Find where the given text appears and provide that cell's center as (X, Y) coordinate. 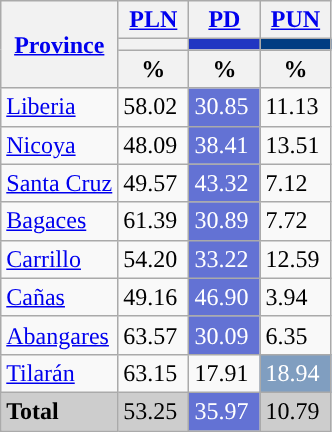
PD (224, 20)
49.57 (154, 183)
11.13 (296, 107)
6.35 (296, 335)
Cañas (60, 297)
35.97 (224, 411)
43.32 (224, 183)
30.85 (224, 107)
3.94 (296, 297)
Nicoya (60, 145)
PUN (296, 20)
Total (60, 411)
46.90 (224, 297)
7.72 (296, 221)
48.09 (154, 145)
13.51 (296, 145)
Bagaces (60, 221)
38.41 (224, 145)
33.22 (224, 259)
Province (60, 44)
63.57 (154, 335)
30.89 (224, 221)
61.39 (154, 221)
7.12 (296, 183)
49.16 (154, 297)
63.15 (154, 373)
12.59 (296, 259)
Tilarán (60, 373)
53.25 (154, 411)
18.94 (296, 373)
58.02 (154, 107)
17.91 (224, 373)
Carrillo (60, 259)
PLN (154, 20)
10.79 (296, 411)
Santa Cruz (60, 183)
Abangares (60, 335)
30.09 (224, 335)
Liberia (60, 107)
54.20 (154, 259)
